Detect which cell encompasses the target text, then output its (X, Y) center coordinate. 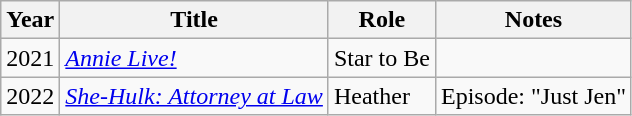
Episode: "Just Jen" (533, 96)
2021 (30, 58)
Star to Be (382, 58)
2022 (30, 96)
Annie Live! (194, 58)
Role (382, 20)
Heather (382, 96)
Notes (533, 20)
Year (30, 20)
She-Hulk: Attorney at Law (194, 96)
Title (194, 20)
